Locate the cell with the specified text and output its [x, y] center coordinate. 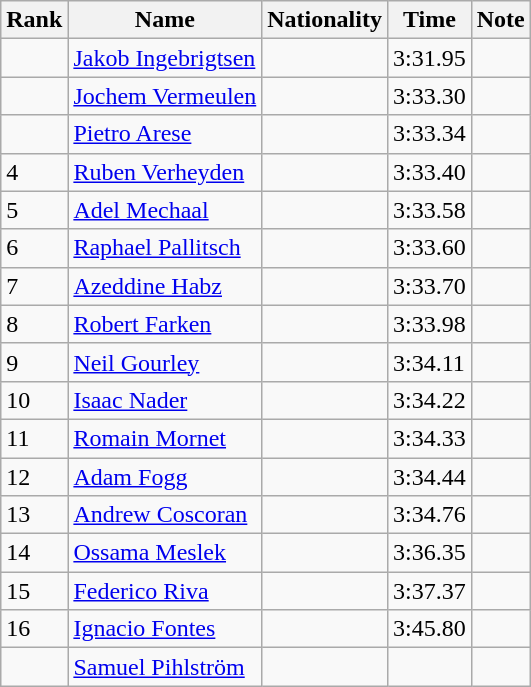
3:34.11 [429, 362]
3:36.35 [429, 553]
10 [34, 400]
3:37.37 [429, 591]
12 [34, 477]
Note [500, 20]
Adam Fogg [165, 477]
Azeddine Habz [165, 286]
Romain Mornet [165, 438]
3:33.40 [429, 172]
Ruben Verheyden [165, 172]
Jochem Vermeulen [165, 96]
Jakob Ingebrigtsen [165, 58]
Raphael Pallitsch [165, 248]
Rank [34, 20]
3:33.70 [429, 286]
3:34.44 [429, 477]
14 [34, 553]
3:33.60 [429, 248]
Neil Gourley [165, 362]
15 [34, 591]
3:33.58 [429, 210]
16 [34, 629]
3:34.33 [429, 438]
3:45.80 [429, 629]
Pietro Arese [165, 134]
Federico Riva [165, 591]
9 [34, 362]
3:34.22 [429, 400]
7 [34, 286]
Robert Farken [165, 324]
6 [34, 248]
13 [34, 515]
Name [165, 20]
3:34.76 [429, 515]
Samuel Pihlström [165, 667]
3:33.34 [429, 134]
Nationality [325, 20]
Time [429, 20]
Andrew Coscoran [165, 515]
3:33.98 [429, 324]
11 [34, 438]
5 [34, 210]
Ossama Meslek [165, 553]
3:33.30 [429, 96]
4 [34, 172]
Adel Mechaal [165, 210]
8 [34, 324]
Isaac Nader [165, 400]
3:31.95 [429, 58]
Ignacio Fontes [165, 629]
